Return [x, y] of the center of cell containing provided text 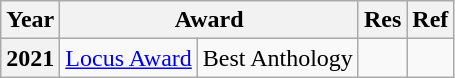
Year [30, 20]
Locus Award [129, 58]
Best Anthology [278, 58]
Ref [430, 20]
Award [210, 20]
2021 [30, 58]
Res [382, 20]
